Pinpoint the cell where the given text exists, returning its (X, Y) midpoint coordinate. 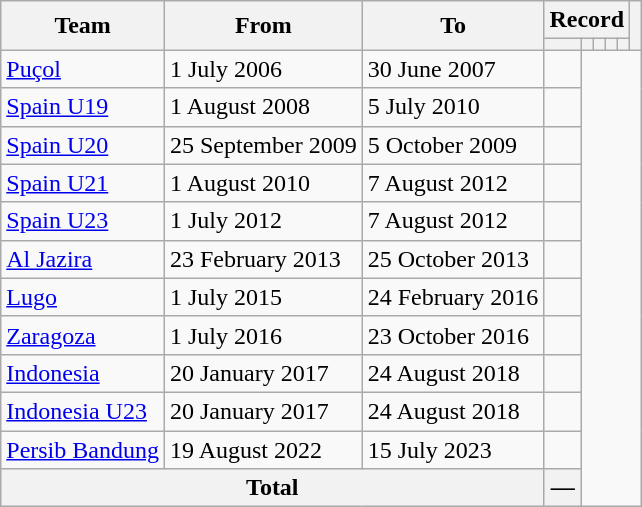
— (563, 488)
From (263, 26)
1 August 2008 (263, 107)
15 July 2023 (453, 449)
Spain U21 (83, 183)
1 July 2016 (263, 335)
Persib Bandung (83, 449)
Spain U19 (83, 107)
19 August 2022 (263, 449)
1 July 2012 (263, 221)
5 July 2010 (453, 107)
Spain U20 (83, 145)
23 October 2016 (453, 335)
1 July 2015 (263, 297)
5 October 2009 (453, 145)
To (453, 26)
Puçol (83, 69)
1 July 2006 (263, 69)
25 September 2009 (263, 145)
Spain U23 (83, 221)
Lugo (83, 297)
23 February 2013 (263, 259)
Al Jazira (83, 259)
Record (587, 20)
Total (272, 488)
30 June 2007 (453, 69)
Zaragoza (83, 335)
24 February 2016 (453, 297)
Team (83, 26)
1 August 2010 (263, 183)
Indonesia (83, 373)
25 October 2013 (453, 259)
Indonesia U23 (83, 411)
